Return the [X, Y] coordinate for the center point of the cell that contains the specified text.  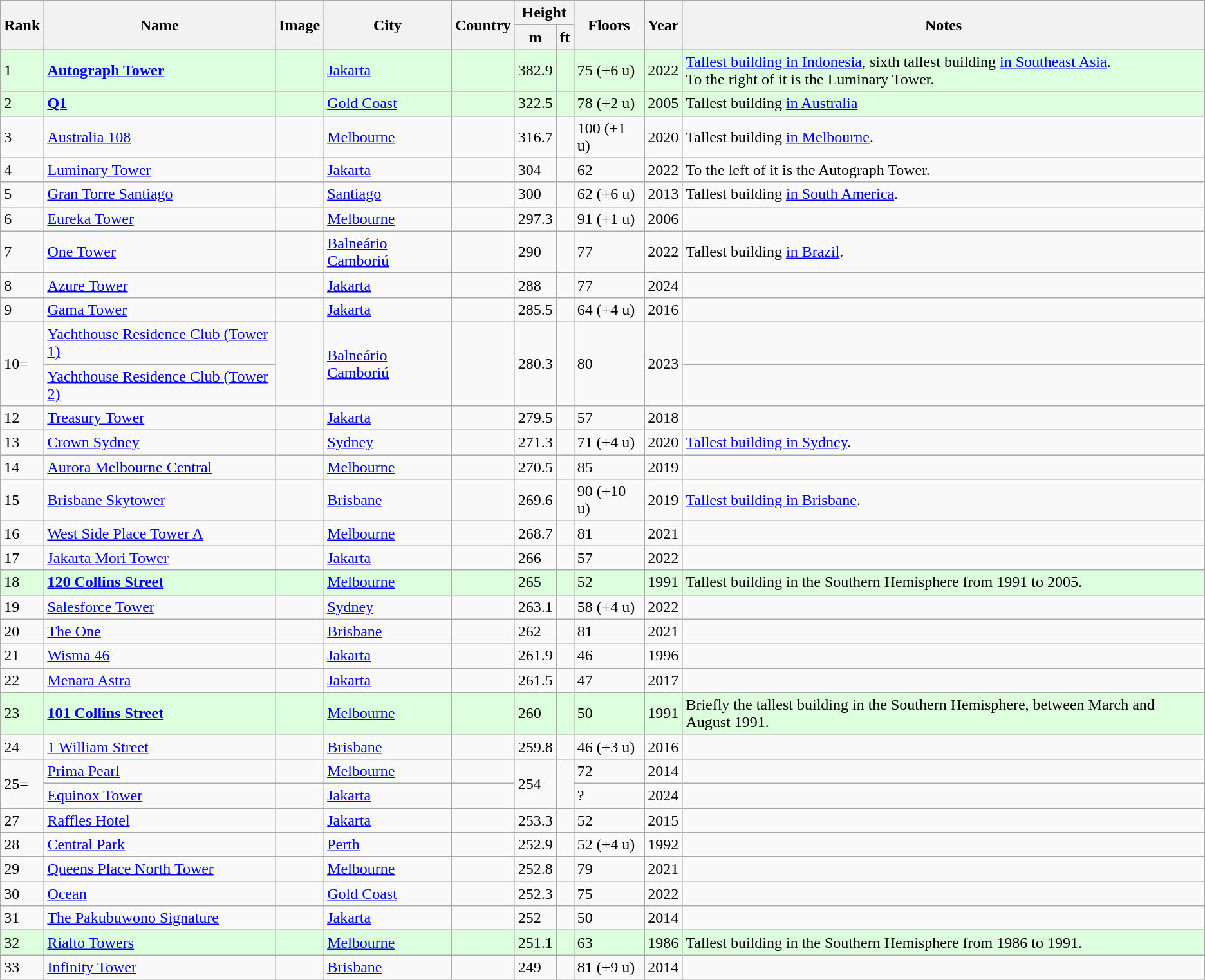
252.9 [536, 845]
Aurora Melbourne Central [160, 467]
120 Collins Street [160, 582]
75 (+6 u) [609, 71]
16 [22, 533]
Central Park [160, 845]
Tallest building in South America. [944, 194]
269.6 [536, 501]
One Tower [160, 252]
2 [22, 104]
13 [22, 443]
Country [483, 25]
Gran Torre Santiago [160, 194]
280.3 [536, 364]
To the left of it is the Autograph Tower. [944, 170]
Q1 [160, 104]
23 [22, 713]
Year [663, 25]
58 (+4 u) [609, 607]
West Side Place Tower A [160, 533]
10= [22, 364]
2005 [663, 104]
Tallest building in Australia [944, 104]
Tallest building in Brisbane. [944, 501]
75 [609, 894]
2017 [663, 680]
City [388, 25]
1 William Street [160, 746]
Rialto Towers [160, 943]
2013 [663, 194]
262 [536, 631]
259.8 [536, 746]
Notes [944, 25]
62 (+6 u) [609, 194]
ft [565, 37]
72 [609, 771]
1 [22, 71]
Gama Tower [160, 310]
Height [544, 13]
271.3 [536, 443]
30 [22, 894]
52 (+4 u) [609, 845]
6 [22, 219]
285.5 [536, 310]
Treasury Tower [160, 418]
2018 [663, 418]
261.5 [536, 680]
46 [609, 656]
15 [22, 501]
Menara Astra [160, 680]
322.5 [536, 104]
252.8 [536, 869]
Tallest building in Brazil. [944, 252]
253.3 [536, 820]
80 [609, 364]
46 (+3 u) [609, 746]
2015 [663, 820]
Perth [388, 845]
Crown Sydney [160, 443]
100 (+1 u) [609, 136]
Name [160, 25]
297.3 [536, 219]
101 Collins Street [160, 713]
300 [536, 194]
91 (+1 u) [609, 219]
25= [22, 783]
Australia 108 [160, 136]
33 [22, 967]
Image [300, 25]
270.5 [536, 467]
47 [609, 680]
22 [22, 680]
9 [22, 310]
249 [536, 967]
29 [22, 869]
90 (+10 u) [609, 501]
290 [536, 252]
19 [22, 607]
Santiago [388, 194]
Luminary Tower [160, 170]
Tallest building in Melbourne. [944, 136]
Autograph Tower [160, 71]
Rank [22, 25]
17 [22, 558]
12 [22, 418]
79 [609, 869]
304 [536, 170]
3 [22, 136]
Yachthouse Residence Club (Tower 2) [160, 385]
265 [536, 582]
261.9 [536, 656]
382.9 [536, 71]
Queens Place North Tower [160, 869]
266 [536, 558]
Yachthouse Residence Club (Tower 1) [160, 342]
Eureka Tower [160, 219]
m [536, 37]
252.3 [536, 894]
The One [160, 631]
64 (+4 u) [609, 310]
1992 [663, 845]
Tallest building in the Southern Hemisphere from 1991 to 2005. [944, 582]
14 [22, 467]
279.5 [536, 418]
28 [22, 845]
4 [22, 170]
Salesforce Tower [160, 607]
21 [22, 656]
The Pakubuwono Signature [160, 918]
Tallest building in Sydney. [944, 443]
Equinox Tower [160, 795]
8 [22, 285]
63 [609, 943]
254 [536, 783]
252 [536, 918]
1996 [663, 656]
251.1 [536, 943]
2023 [663, 364]
288 [536, 285]
Azure Tower [160, 285]
81 (+9 u) [609, 967]
Floors [609, 25]
2006 [663, 219]
5 [22, 194]
Wisma 46 [160, 656]
? [609, 795]
20 [22, 631]
Jakarta Mori Tower [160, 558]
Tallest building in Indonesia, sixth tallest building in Southeast Asia.To the right of it is the Luminary Tower. [944, 71]
32 [22, 943]
24 [22, 746]
71 (+4 u) [609, 443]
31 [22, 918]
260 [536, 713]
Infinity Tower [160, 967]
Raffles Hotel [160, 820]
1986 [663, 943]
Ocean [160, 894]
Tallest building in the Southern Hemisphere from 1986 to 1991. [944, 943]
78 (+2 u) [609, 104]
268.7 [536, 533]
Prima Pearl [160, 771]
Briefly the tallest building in the Southern Hemisphere, between March and August 1991. [944, 713]
27 [22, 820]
7 [22, 252]
85 [609, 467]
263.1 [536, 607]
18 [22, 582]
316.7 [536, 136]
Brisbane Skytower [160, 501]
62 [609, 170]
